Determine the [x, y] coordinate at the center of the cell enclosing the given text.  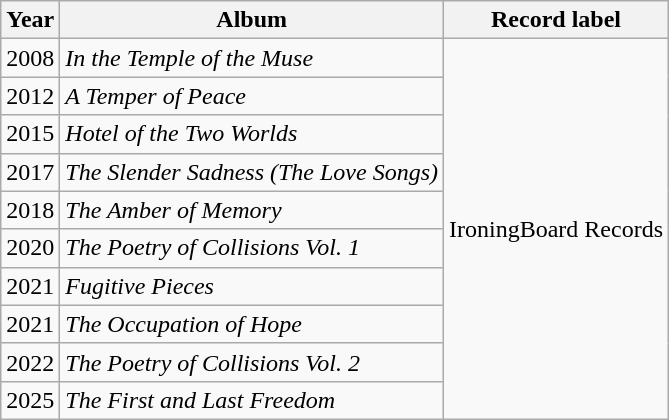
The Poetry of Collisions Vol. 2 [252, 362]
2020 [30, 248]
2018 [30, 210]
IroningBoard Records [556, 230]
Year [30, 20]
2022 [30, 362]
Album [252, 20]
Hotel of the Two Worlds [252, 134]
2017 [30, 172]
Record label [556, 20]
2008 [30, 58]
The First and Last Freedom [252, 400]
2015 [30, 134]
The Slender Sadness (The Love Songs) [252, 172]
2025 [30, 400]
Fugitive Pieces [252, 286]
The Amber of Memory [252, 210]
2012 [30, 96]
In the Temple of the Muse [252, 58]
The Occupation of Hope [252, 324]
A Temper of Peace [252, 96]
The Poetry of Collisions Vol. 1 [252, 248]
